Scan for the cell matching the given text and deliver its [X, Y] coordinate at center. 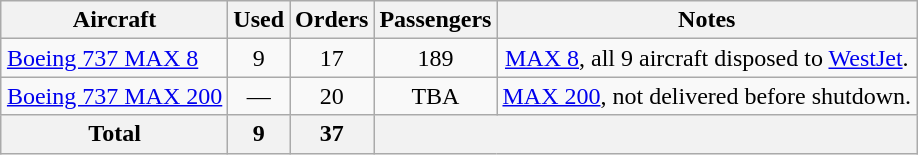
TBA [436, 96]
— [259, 96]
MAX 8, all 9 aircraft disposed to WestJet. [707, 58]
17 [332, 58]
20 [332, 96]
Used [259, 20]
Boeing 737 MAX 200 [114, 96]
Total [114, 134]
Notes [707, 20]
189 [436, 58]
Orders [332, 20]
MAX 200, not delivered before shutdown. [707, 96]
Aircraft [114, 20]
Boeing 737 MAX 8 [114, 58]
37 [332, 134]
Passengers [436, 20]
